Provide the (x, y) coordinate of the cell's center where the given text is located.  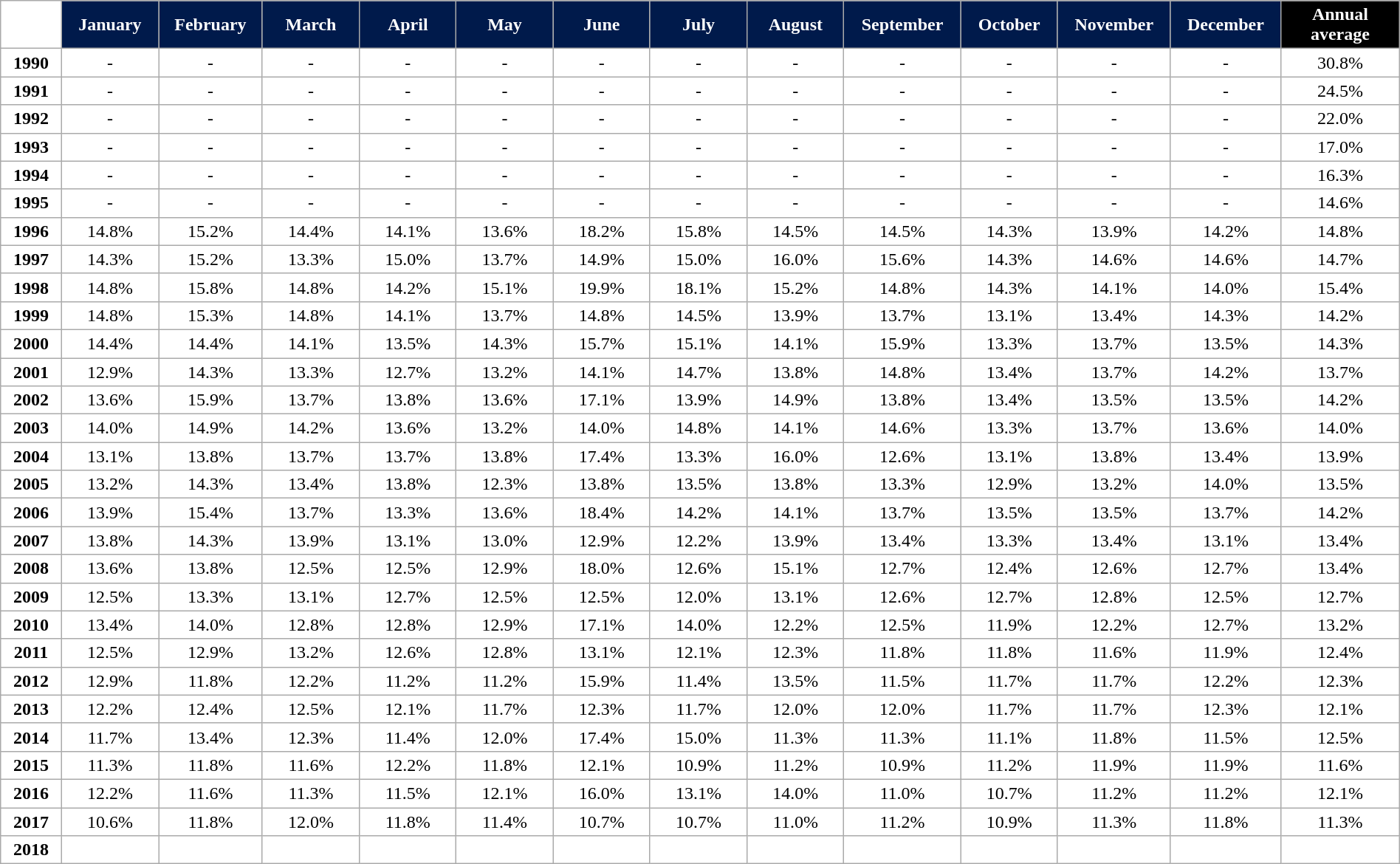
Annual average (1341, 25)
2010 (31, 625)
2017 (31, 822)
2004 (31, 456)
15.3% (211, 315)
11.1% (1009, 737)
2001 (31, 371)
19.9% (601, 287)
1993 (31, 147)
18.0% (601, 569)
18.1% (699, 287)
1997 (31, 259)
2009 (31, 597)
2018 (31, 850)
2003 (31, 428)
1994 (31, 175)
10.6% (109, 822)
February (211, 25)
1996 (31, 231)
2005 (31, 484)
2016 (31, 793)
2013 (31, 709)
15.6% (902, 259)
2015 (31, 765)
16.3% (1341, 175)
22.0% (1341, 119)
2008 (31, 569)
24.5% (1341, 91)
2011 (31, 653)
2002 (31, 400)
2000 (31, 343)
2006 (31, 512)
June (601, 25)
May (505, 25)
30.8% (1341, 63)
1995 (31, 203)
18.4% (601, 512)
2007 (31, 541)
March (310, 25)
13.0% (505, 541)
17.0% (1341, 147)
December (1226, 25)
18.2% (601, 231)
1992 (31, 119)
September (902, 25)
November (1114, 25)
July (699, 25)
2014 (31, 737)
October (1009, 25)
1998 (31, 287)
August (796, 25)
1990 (31, 63)
2012 (31, 681)
1999 (31, 315)
15.7% (601, 343)
1991 (31, 91)
January (109, 25)
April (408, 25)
